Provide the (X, Y) coordinate of the cell's center where the given text is located.  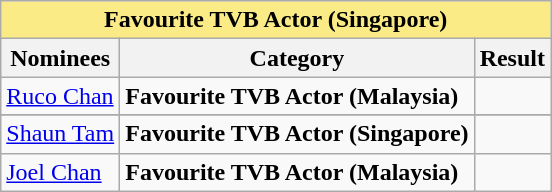
Ruco Chan (60, 96)
Result (512, 58)
Category (297, 58)
Shaun Tam (60, 134)
Nominees (60, 58)
Joel Chan (60, 172)
